Return [X, Y] of the center of cell containing provided text 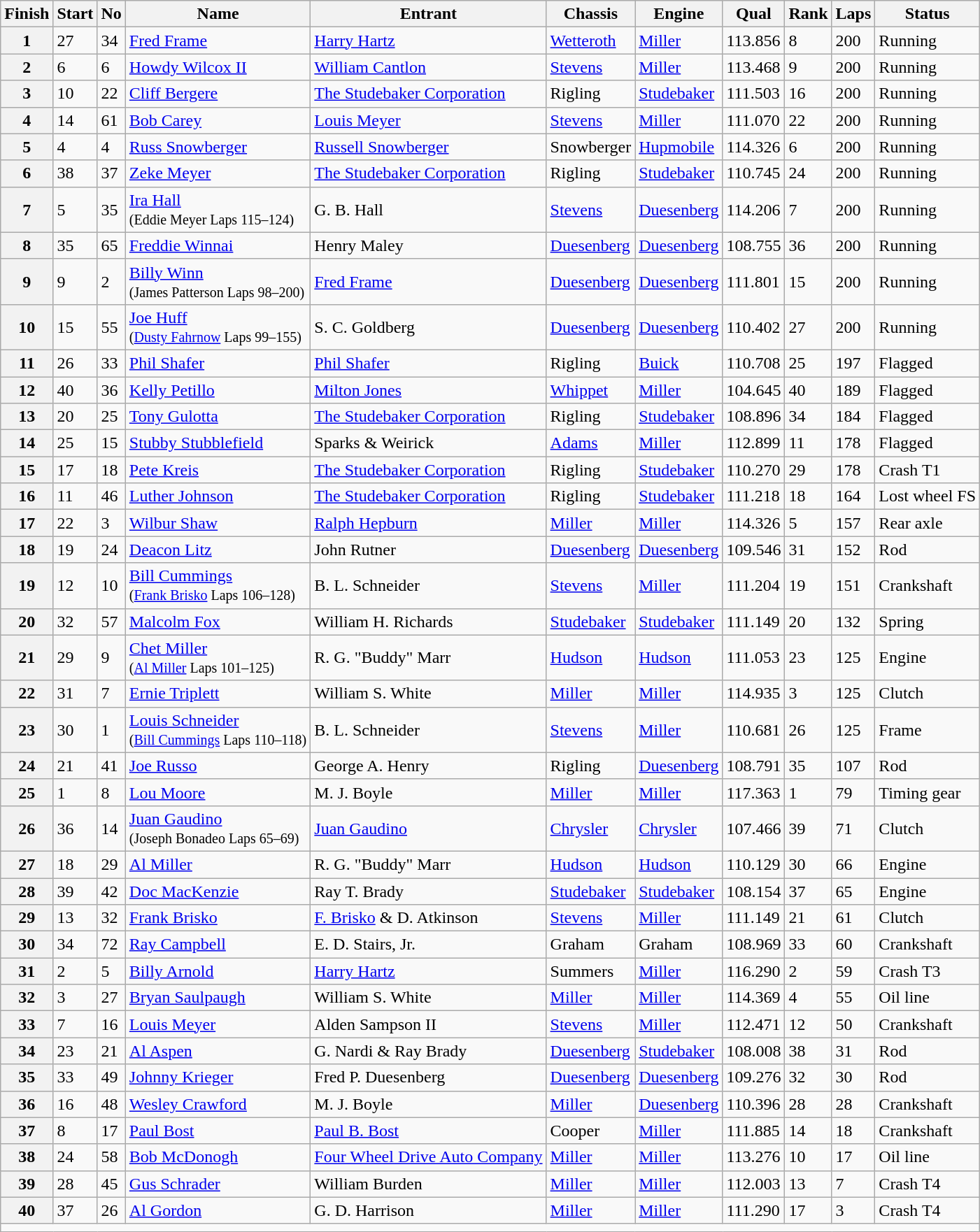
111.070 [754, 120]
Bob McDonogh [218, 1157]
48 [111, 1104]
Ray Campbell [218, 945]
111.053 [754, 657]
Luther Johnson [218, 496]
Billy Winn(James Patterson Laps 98–200) [218, 281]
58 [111, 1157]
108.008 [754, 1051]
Cliff Bergere [218, 94]
Ray T. Brady [428, 891]
Ira Hall(Eddie Meyer Laps 115–124) [218, 210]
116.290 [754, 971]
113.856 [754, 41]
114.369 [754, 998]
42 [111, 891]
189 [853, 389]
Al Miller [218, 864]
72 [111, 945]
114.935 [754, 694]
Lou Moore [218, 792]
Qual [754, 14]
117.363 [754, 792]
Malcolm Fox [218, 622]
Gus Schrader [218, 1184]
108.791 [754, 766]
Crash T3 [928, 971]
Zeke Meyer [218, 173]
Frame [928, 730]
110.745 [754, 173]
110.708 [754, 363]
108.969 [754, 945]
151 [853, 586]
Bill Cummings(Frank Brisko Laps 106–128) [218, 586]
164 [853, 496]
Hupmobile [679, 147]
Ernie Triplett [218, 694]
Rank [809, 14]
Frank Brisko [218, 918]
Four Wheel Drive Auto Company [428, 1157]
184 [853, 417]
50 [853, 1024]
111.801 [754, 281]
111.503 [754, 94]
S. C. Goldberg [428, 327]
Doc MacKenzie [218, 891]
Johnny Krieger [218, 1077]
Crash T1 [928, 470]
Pete Kreis [218, 470]
Status [928, 14]
Name [218, 14]
109.546 [754, 550]
Chet Miller(Al Miller Laps 101–125) [218, 657]
Wilbur Shaw [218, 523]
Lost wheel FS [928, 496]
Joe Huff(Dusty Fahrnow Laps 99–155) [218, 327]
Russell Snowberger [428, 147]
Milton Jones [428, 389]
Wetteroth [590, 41]
Rear axle [928, 523]
109.276 [754, 1077]
F. Brisko & D. Atkinson [428, 918]
Wesley Crawford [218, 1104]
152 [853, 550]
Spring [928, 622]
Adams [590, 443]
60 [853, 945]
Timing gear [928, 792]
Paul Bost [218, 1131]
110.402 [754, 327]
Summers [590, 971]
E. D. Stairs, Jr. [428, 945]
Billy Arnold [218, 971]
Bryan Saulpaugh [218, 998]
Freddie Winnai [218, 245]
132 [853, 622]
William Burden [428, 1184]
Joe Russo [218, 766]
Howdy Wilcox II [218, 67]
110.270 [754, 470]
Al Gordon [218, 1210]
Tony Gulotta [218, 417]
108.755 [754, 245]
197 [853, 363]
112.471 [754, 1024]
Fred P. Duesenberg [428, 1077]
157 [853, 523]
Louis Schneider (Bill Cummings Laps 110–118) [218, 730]
107.466 [754, 828]
Russ Snowberger [218, 147]
Snowberger [590, 147]
No [111, 14]
Al Aspen [218, 1051]
Bob Carey [218, 120]
46 [111, 496]
49 [111, 1077]
William Cantlon [428, 67]
111.885 [754, 1131]
George A. Henry [428, 766]
Entrant [428, 14]
110.129 [754, 864]
Laps [853, 14]
79 [853, 792]
114.206 [754, 210]
71 [853, 828]
57 [111, 622]
Ralph Hepburn [428, 523]
108.154 [754, 891]
112.003 [754, 1184]
113.468 [754, 67]
Juan Gaudino [428, 828]
Stubby Stubblefield [218, 443]
110.681 [754, 730]
111.218 [754, 496]
108.896 [754, 417]
Start [76, 14]
59 [853, 971]
Buick [679, 363]
Sparks & Weirick [428, 443]
Whippet [590, 389]
Juan Gaudino (Joseph Bonadeo Laps 65–69) [218, 828]
Henry Maley [428, 245]
111.204 [754, 586]
Finish [27, 14]
Cooper [590, 1131]
Paul B. Bost [428, 1131]
113.276 [754, 1157]
104.645 [754, 389]
45 [111, 1184]
G. Nardi & Ray Brady [428, 1051]
41 [111, 766]
G. B. Hall [428, 210]
William H. Richards [428, 622]
John Rutner [428, 550]
Alden Sampson II [428, 1024]
Kelly Petillo [218, 389]
G. D. Harrison [428, 1210]
110.396 [754, 1104]
Chassis [590, 14]
107 [853, 766]
66 [853, 864]
Deacon Litz [218, 550]
112.899 [754, 443]
111.290 [754, 1210]
